Identify which cell holds the provided text, then report its [x, y] central coordinate. 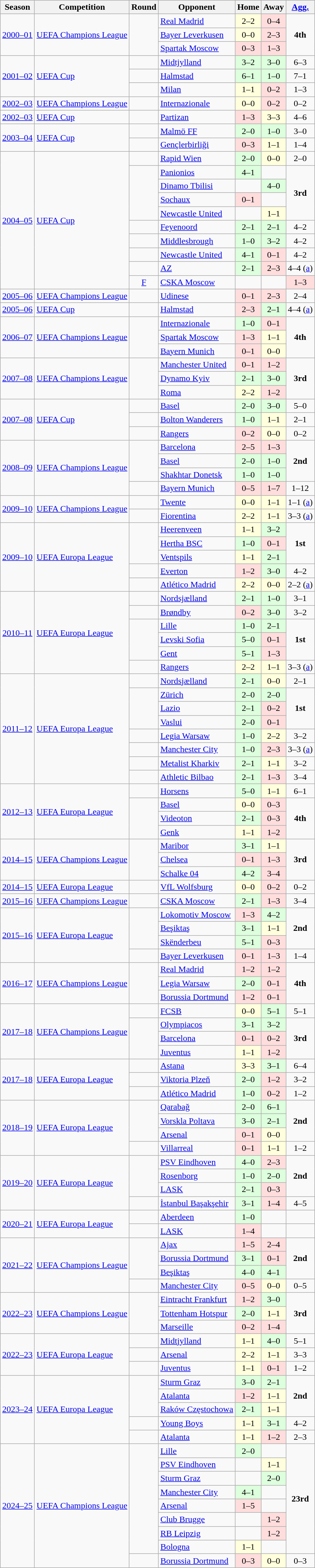
Rapid Wien [197, 158]
Roma [197, 392]
2021–22 [17, 1265]
Raków Częstochowa [197, 1409]
AZ [197, 268]
Brøndby [197, 612]
Olympiacos [197, 1024]
F [144, 282]
2023–24 [17, 1409]
2016–17 [17, 983]
2012–13 [17, 811]
Bologna [197, 1547]
Away [274, 7]
Hertha BSC [197, 543]
Heerenveen [197, 530]
Zürich [197, 695]
2008–09 [17, 468]
2000–01 [17, 35]
Vaslui [197, 722]
6–3 [300, 62]
Feyenoord [197, 227]
Lokomotiv Moscow [197, 915]
Partizan [197, 117]
Agg. [300, 7]
Milan [197, 90]
Club Brugge [197, 1520]
Malmö FF [197, 131]
Schalke 04 [197, 873]
Ajax [197, 1244]
Tottenham Hotspur [197, 1313]
2001–02 [17, 76]
1–12 [300, 488]
Twente [197, 502]
Genk [197, 832]
Bolton Wanderers [197, 420]
Shakhtar Donetsk [197, 475]
Qarabağ [197, 1107]
Gençlerbirliği [197, 144]
Skënderbeu [197, 942]
Udinese [197, 296]
Fiorentina [197, 516]
1–1 (a) [300, 502]
2024–25 [17, 1506]
Manchester United [197, 364]
Marseille [197, 1327]
Sochaux [197, 200]
Lazio [197, 708]
Competition [82, 7]
Levski Sofia [197, 640]
Astana [197, 1066]
Chelsea [197, 860]
İstanbul Başakşehir [197, 1203]
Viktoria Plzeň [197, 1080]
6–4 [300, 1066]
2010–11 [17, 632]
Rosenborg [197, 1176]
2011–12 [17, 729]
Opponent [197, 7]
2003–04 [17, 138]
Vorskla Poltava [197, 1121]
Maribor [197, 846]
Round [144, 7]
Gent [197, 653]
Villarreal [197, 1148]
Aberdeen [197, 1217]
Dinamo Tbilisi [197, 186]
Season [17, 7]
VfL Wolfsburg [197, 887]
2020–21 [17, 1224]
Ventspils [197, 557]
Young Boys [197, 1423]
2019–20 [17, 1183]
4–5 [300, 1203]
RB Leipzig [197, 1533]
Middlesbrough [197, 241]
Horsens [197, 791]
Videoton [197, 818]
1–7 [274, 488]
Eintracht Frankfurt [197, 1300]
4–6 [300, 117]
FCSB [197, 1011]
2018–19 [17, 1128]
2–2 (a) [300, 584]
Metalist Kharkiv [197, 763]
2006–07 [17, 337]
Everton [197, 571]
Home [248, 7]
Dynamo Kyiv [197, 378]
0–4 [274, 21]
7–1 [300, 76]
Athletic Bilbao [197, 777]
2004–05 [17, 220]
2–5 [248, 447]
23rd [300, 1499]
Panionios [197, 172]
